Identify which cell holds the provided text, then report its (x, y) central coordinate. 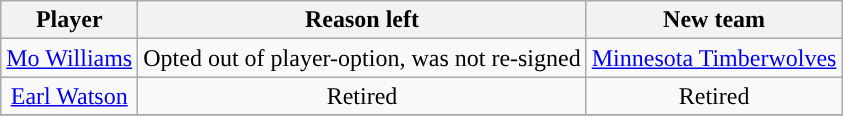
Minnesota Timberwolves (714, 58)
Mo Williams (70, 58)
New team (714, 20)
Player (70, 20)
Earl Watson (70, 96)
Reason left (362, 20)
Opted out of player-option, was not re-signed (362, 58)
